Capture the cell that displays the provided text and extract its [X, Y] central coordinate. 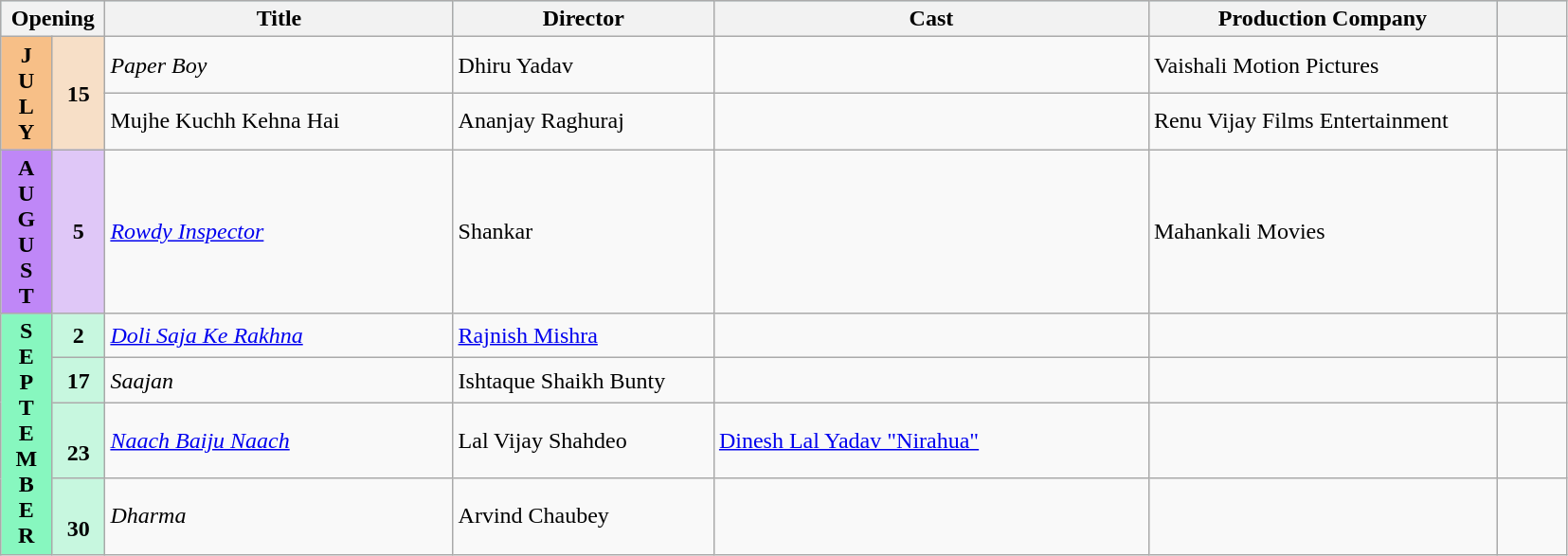
Ishtaque Shaikh Bunty [584, 381]
Doli Saja Ke Rakhna [279, 335]
Renu Vijay Films Entertainment [1323, 121]
Dharma [279, 516]
Mahankali Movies [1323, 231]
Ananjay Raghuraj [584, 121]
15 [79, 93]
17 [79, 381]
Dhiru Yadav [584, 65]
Rowdy Inspector [279, 231]
Lal Vijay Shahdeo [584, 440]
Dinesh Lal Yadav "Nirahua" [930, 440]
Shankar [584, 231]
Cast [930, 19]
AUGUST [27, 231]
23 [79, 440]
JULY [27, 93]
Paper Boy [279, 65]
2 [79, 335]
Director [584, 19]
Opening [53, 19]
Rajnish Mishra [584, 335]
5 [79, 231]
Arvind Chaubey [584, 516]
Naach Baiju Naach [279, 440]
Title [279, 19]
Vaishali Motion Pictures [1323, 65]
Production Company [1323, 19]
Mujhe Kuchh Kehna Hai [279, 121]
Saajan [279, 381]
30 [79, 516]
SEPTEMBER [27, 434]
